Extract the (X, Y) coordinate from the center of the cell holding the provided text.  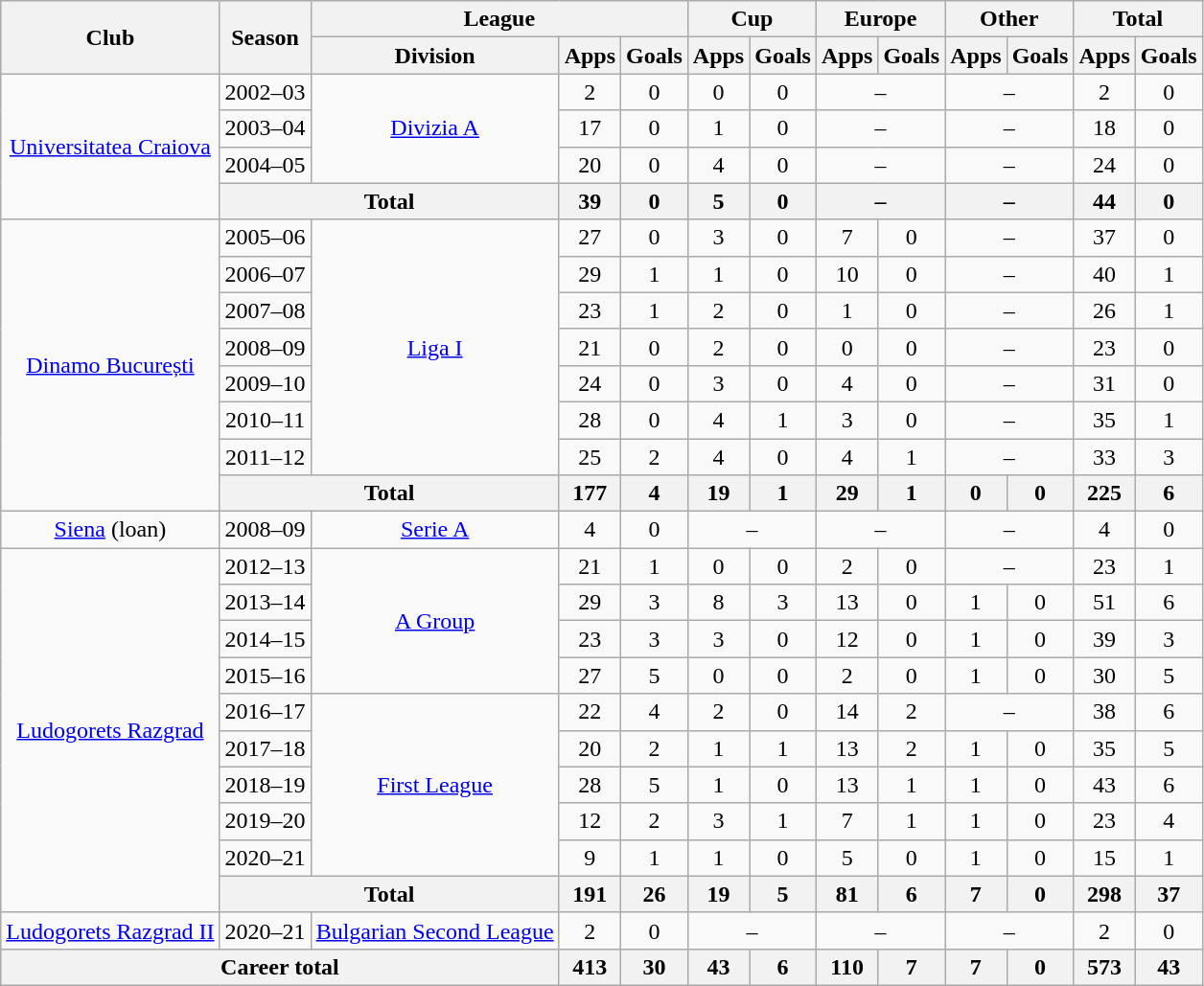
First League (435, 785)
413 (590, 967)
2017–18 (265, 748)
2015–16 (265, 676)
Season (265, 37)
40 (1104, 274)
Divizia A (435, 128)
14 (846, 712)
225 (1104, 493)
33 (1104, 457)
Liga I (435, 347)
Cup (752, 19)
2003–04 (265, 128)
2006–07 (265, 274)
Europe (880, 19)
Ludogorets Razgrad (110, 730)
2002–03 (265, 92)
A Group (435, 621)
2010–11 (265, 420)
2013–14 (265, 603)
2014–15 (265, 639)
81 (846, 894)
Serie A (435, 530)
2004–05 (265, 165)
2007–08 (265, 310)
110 (846, 967)
177 (590, 493)
Universitatea Craiova (110, 147)
Bulgarian Second League (435, 930)
Career total (280, 967)
League (498, 19)
10 (846, 274)
Division (435, 56)
2012–13 (265, 566)
17 (590, 128)
573 (1104, 967)
8 (718, 603)
Ludogorets Razgrad II (110, 930)
31 (1104, 383)
2018–19 (265, 785)
Dinamo București (110, 365)
2019–20 (265, 821)
2005–06 (265, 238)
298 (1104, 894)
51 (1104, 603)
Club (110, 37)
44 (1104, 201)
38 (1104, 712)
Other (1009, 19)
191 (590, 894)
2011–12 (265, 457)
2009–10 (265, 383)
Siena (loan) (110, 530)
15 (1104, 858)
2016–17 (265, 712)
25 (590, 457)
9 (590, 858)
22 (590, 712)
18 (1104, 128)
